Determine the [X, Y] coordinate at the center of the cell enclosing the given text.  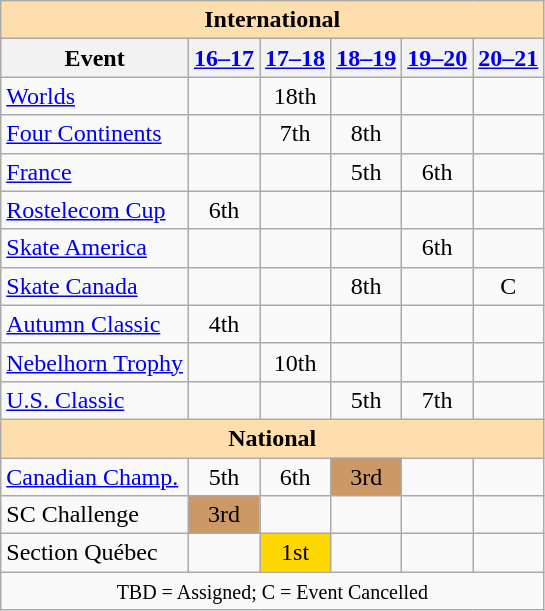
Skate America [95, 248]
19–20 [438, 58]
1st [296, 553]
Skate Canada [95, 286]
18–19 [366, 58]
SC Challenge [95, 515]
Four Continents [95, 134]
Event [95, 58]
Canadian Champ. [95, 477]
National [272, 438]
Autumn Classic [95, 324]
18th [296, 96]
20–21 [508, 58]
Nebelhorn Trophy [95, 362]
TBD = Assigned; C = Event Cancelled [272, 591]
France [95, 172]
Rostelecom Cup [95, 210]
International [272, 20]
17–18 [296, 58]
4th [224, 324]
U.S. Classic [95, 400]
Worlds [95, 96]
10th [296, 362]
C [508, 286]
Section Québec [95, 553]
16–17 [224, 58]
